From the cell containing the given text, extract its center point as (X, Y) coordinate. 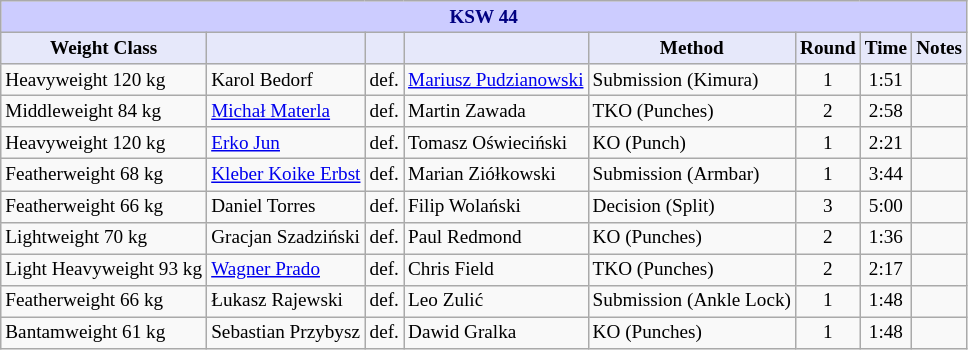
Method (692, 48)
Light Heavyweight 93 kg (104, 270)
Daniel Torres (286, 206)
Gracjan Szadziński (286, 238)
Decision (Split) (692, 206)
Leo Zulić (496, 301)
Time (886, 48)
Kleber Koike Erbst (286, 175)
Submission (Ankle Lock) (692, 301)
Marian Ziółkowski (496, 175)
2:58 (886, 111)
1:51 (886, 80)
Paul Redmond (496, 238)
2:17 (886, 270)
3:44 (886, 175)
Submission (Kimura) (692, 80)
Round (828, 48)
Wagner Prado (286, 270)
KSW 44 (484, 17)
Chris Field (496, 270)
Bantamweight 61 kg (104, 333)
Łukasz Rajewski (286, 301)
Middleweight 84 kg (104, 111)
Weight Class (104, 48)
Sebastian Przybysz (286, 333)
Martin Zawada (496, 111)
Filip Wolański (496, 206)
Notes (940, 48)
Lightweight 70 kg (104, 238)
Dawid Gralka (496, 333)
1:36 (886, 238)
KO (Punch) (692, 143)
2:21 (886, 143)
Karol Bedorf (286, 80)
Erko Jun (286, 143)
3 (828, 206)
Featherweight 68 kg (104, 175)
Mariusz Pudzianowski (496, 80)
Submission (Armbar) (692, 175)
Tomasz Oświeciński (496, 143)
5:00 (886, 206)
Michał Materla (286, 111)
